Capture the cell that displays the provided text and extract its (X, Y) central coordinate. 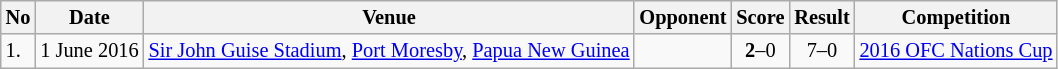
Result (822, 17)
Date (89, 17)
2–0 (760, 51)
Score (760, 17)
1. (18, 51)
Opponent (682, 17)
No (18, 17)
1 June 2016 (89, 51)
Sir John Guise Stadium, Port Moresby, Papua New Guinea (390, 51)
7–0 (822, 51)
Venue (390, 17)
Competition (956, 17)
2016 OFC Nations Cup (956, 51)
